Extract the (x, y) coordinate from the center of the cell holding the provided text.  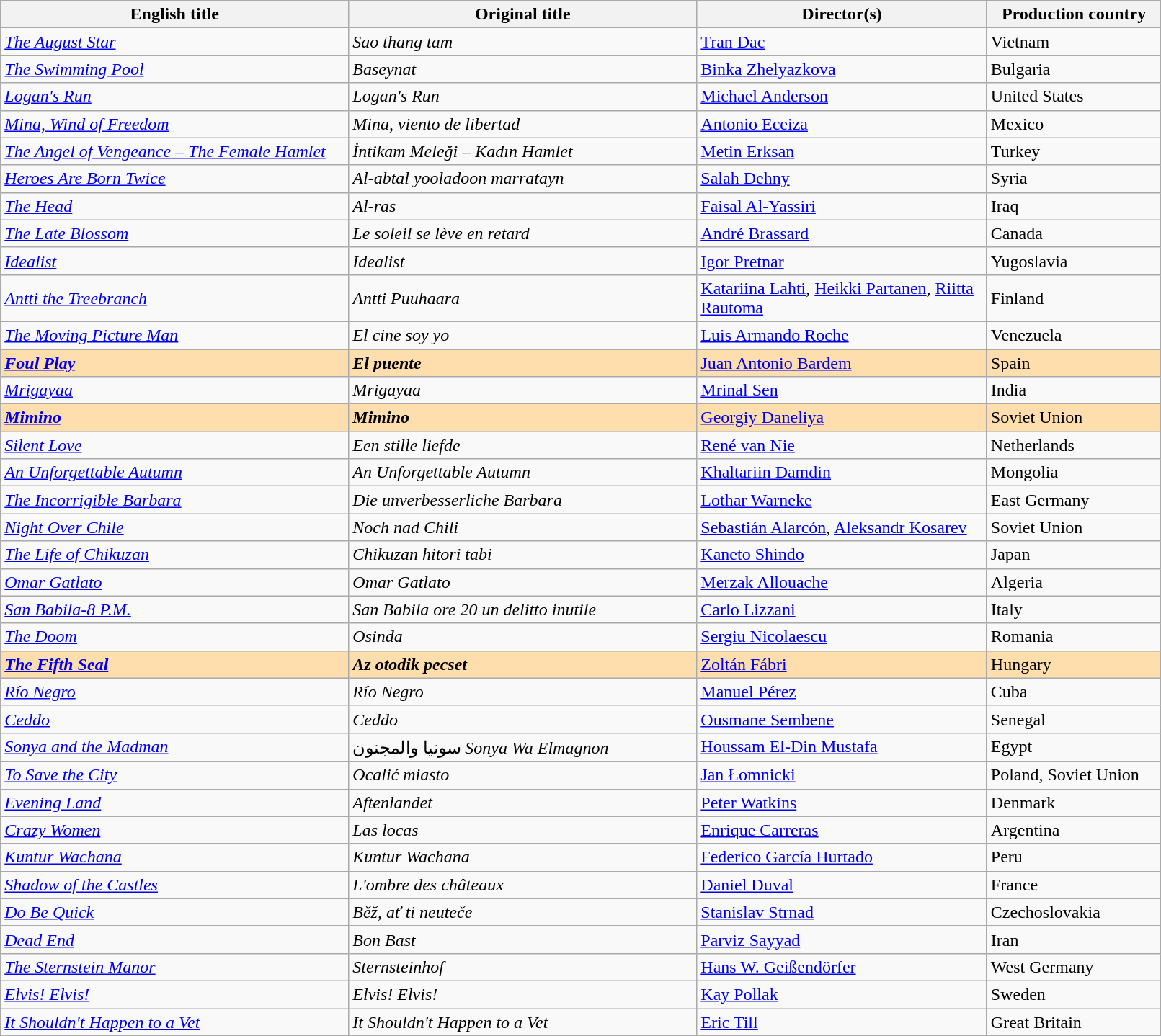
André Brassard (842, 233)
The Doom (174, 637)
Egypt (1074, 747)
Sternsteinhof (523, 967)
Hungary (1074, 664)
The Late Blossom (174, 233)
Jan Łomnicki (842, 775)
Spain (1074, 362)
Czechoslovakia (1074, 912)
Sebastián Alarcón, Aleksandr Kosarev (842, 527)
Stanislav Strnad (842, 912)
Kay Pollak (842, 994)
Syria (1074, 179)
The Life of Chikuzan (174, 555)
Denmark (1074, 803)
Federico García Hurtado (842, 857)
Aftenlandet (523, 803)
Foul Play (174, 362)
Die unverbesserliche Barbara (523, 500)
To Save the City (174, 775)
Night Over Chile (174, 527)
El cine soy yo (523, 335)
France (1074, 885)
The Moving Picture Man (174, 335)
The Angel of Vengeance – The Female Hamlet (174, 151)
Japan (1074, 555)
Cuba (1074, 692)
Sweden (1074, 994)
Mina, Wind of Freedom (174, 124)
Original title (523, 14)
Běž, ať ti neuteče (523, 912)
Noch nad Chili (523, 527)
Houssam El-Din Mustafa (842, 747)
Yugoslavia (1074, 261)
Mrinal Sen (842, 390)
Georgiy Daneliya (842, 418)
San Babila ore 20 un delitto inutile (523, 609)
Manuel Pérez (842, 692)
Juan Antonio Bardem (842, 362)
Crazy Women (174, 830)
Zoltán Fábri (842, 664)
Enrique Carreras (842, 830)
Mina, viento de libertad (523, 124)
Parviz Sayyad (842, 939)
East Germany (1074, 500)
United States (1074, 97)
Turkey (1074, 151)
Netherlands (1074, 445)
Algeria (1074, 582)
El puente (523, 362)
Ousmane Sembene (842, 719)
Romania (1074, 637)
Kaneto Shindo (842, 555)
India (1074, 390)
Chikuzan hitori tabi (523, 555)
San Babila-8 P.M. (174, 609)
English title (174, 14)
Baseynat (523, 69)
Sonya and the Madman (174, 747)
Metin Erksan (842, 151)
Le soleil se lève en retard (523, 233)
Antonio Eceiza (842, 124)
Director(s) (842, 14)
Hans W. Geißendörfer (842, 967)
Evening Land (174, 803)
West Germany (1074, 967)
The Fifth Seal (174, 664)
Al-abtal yooladoon marratayn (523, 179)
Eric Till (842, 1022)
Argentina (1074, 830)
Great Britain (1074, 1022)
Merzak Allouache (842, 582)
سونيا والمجنون Sonya Wa Elmagnon (523, 747)
Carlo Lizzani (842, 609)
Binka Zhelyazkova (842, 69)
Tran Dac (842, 42)
Sergiu Nicolaescu (842, 637)
Khaltariin Damdin (842, 473)
Een stille liefde (523, 445)
Finland (1074, 298)
The Swimming Pool (174, 69)
Poland, Soviet Union (1074, 775)
Mongolia (1074, 473)
Canada (1074, 233)
Iran (1074, 939)
L'ombre des châteaux (523, 885)
Igor Pretnar (842, 261)
Las locas (523, 830)
Iraq (1074, 206)
Peter Watkins (842, 803)
Venezuela (1074, 335)
Lothar Warneke (842, 500)
Daniel Duval (842, 885)
Faisal Al-Yassiri (842, 206)
Antti the Treebranch (174, 298)
René van Nie (842, 445)
Dead End (174, 939)
Michael Anderson (842, 97)
Antti Puuhaara (523, 298)
İntikam Meleği – Kadın Hamlet (523, 151)
Katariina Lahti, Heikki Partanen, Riitta Rautoma (842, 298)
Production country (1074, 14)
Salah Dehny (842, 179)
Sao thang tam (523, 42)
Vietnam (1074, 42)
Italy (1074, 609)
The Head (174, 206)
Az otodik pecset (523, 664)
Bon Bast (523, 939)
Peru (1074, 857)
Silent Love (174, 445)
The Sternstein Manor (174, 967)
Mexico (1074, 124)
The Incorrigible Barbara (174, 500)
Ocalić miasto (523, 775)
Osinda (523, 637)
Senegal (1074, 719)
The August Star (174, 42)
Heroes Are Born Twice (174, 179)
Shadow of the Castles (174, 885)
Bulgaria (1074, 69)
Al-ras (523, 206)
Do Be Quick (174, 912)
Luis Armando Roche (842, 335)
